Capture the cell that displays the provided text and extract its [X, Y] central coordinate. 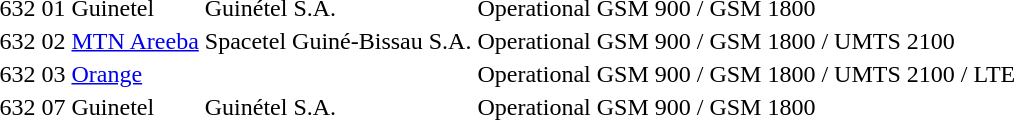
MTN Areeba [135, 41]
03 [54, 74]
02 [54, 41]
Spacetel Guiné-Bissau S.A. [338, 41]
Orange [135, 74]
